Pinpoint the cell where the given text exists, returning its [x, y] midpoint coordinate. 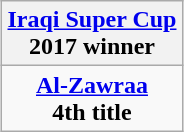
Al-Zawraa4th title [92, 98]
Iraqi Super Cup2017 winner [92, 34]
